Provide the (x, y) coordinate of the cell's center where the given text is located.  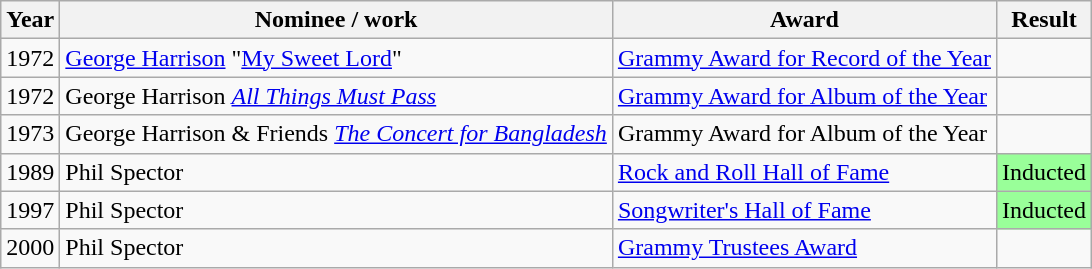
1997 (30, 210)
Nominee / work (336, 20)
1989 (30, 172)
2000 (30, 248)
Year (30, 20)
Rock and Roll Hall of Fame (804, 172)
Result (1044, 20)
George Harrison & Friends The Concert for Bangladesh (336, 134)
Songwriter's Hall of Fame (804, 210)
Award (804, 20)
Grammy Award for Record of the Year (804, 58)
1973 (30, 134)
George Harrison All Things Must Pass (336, 96)
George Harrison "My Sweet Lord" (336, 58)
Grammy Trustees Award (804, 248)
